Capture the cell that displays the provided text and extract its (X, Y) central coordinate. 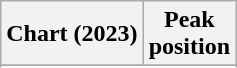
Chart (2023) (72, 34)
Peakposition (189, 34)
